Search for the cell housing the specified text and yield its (X, Y) center coordinate. 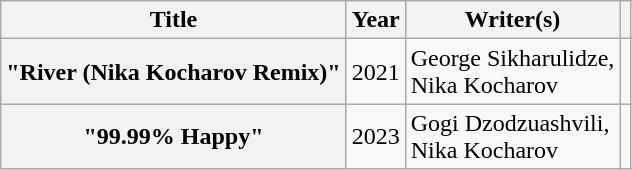
2021 (376, 72)
Title (174, 20)
Gogi Dzodzuashvili,Nika Kocharov (512, 136)
Writer(s) (512, 20)
Year (376, 20)
"River (Nika Kocharov Remix)" (174, 72)
George Sikharulidze,Nika Kocharov (512, 72)
"99.99% Happy" (174, 136)
2023 (376, 136)
